Provide the (x, y) coordinate of the cell's center where the given text is located.  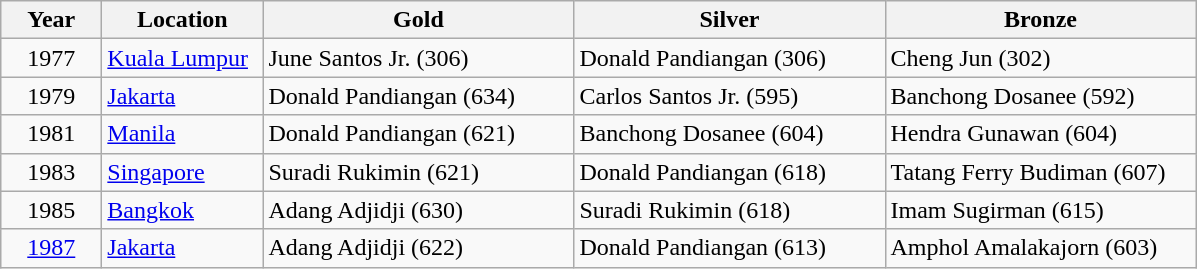
Carlos Santos Jr. (595) (730, 96)
Donald Pandiangan (618) (730, 172)
1977 (52, 58)
Cheng Jun (302) (1040, 58)
Donald Pandiangan (621) (418, 134)
Banchong Dosanee (604) (730, 134)
Location (182, 20)
Adang Adjidji (630) (418, 210)
Suradi Rukimin (621) (418, 172)
Suradi Rukimin (618) (730, 210)
1981 (52, 134)
Adang Adjidji (622) (418, 248)
Bangkok (182, 210)
Donald Pandiangan (306) (730, 58)
Bronze (1040, 20)
1983 (52, 172)
Silver (730, 20)
Donald Pandiangan (613) (730, 248)
1987 (52, 248)
Amphol Amalakajorn (603) (1040, 248)
Kuala Lumpur (182, 58)
Tatang Ferry Budiman (607) (1040, 172)
Manila (182, 134)
June Santos Jr. (306) (418, 58)
Banchong Dosanee (592) (1040, 96)
Singapore (182, 172)
Year (52, 20)
Imam Sugirman (615) (1040, 210)
Donald Pandiangan (634) (418, 96)
1979 (52, 96)
Gold (418, 20)
1985 (52, 210)
Hendra Gunawan (604) (1040, 134)
